Detect which cell encompasses the target text, then output its (x, y) center coordinate. 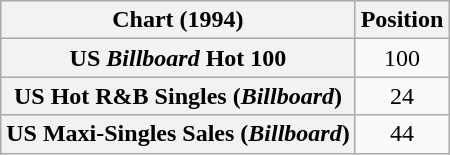
100 (402, 58)
US Maxi-Singles Sales (Billboard) (178, 134)
44 (402, 134)
Position (402, 20)
24 (402, 96)
Chart (1994) (178, 20)
US Hot R&B Singles (Billboard) (178, 96)
US Billboard Hot 100 (178, 58)
